Return [x, y] of the center of cell containing provided text 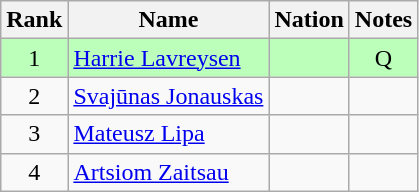
3 [34, 134]
Name [168, 20]
Nation [309, 20]
1 [34, 58]
Mateusz Lipa [168, 134]
Q [383, 58]
2 [34, 96]
Notes [383, 20]
Harrie Lavreysen [168, 58]
Svajūnas Jonauskas [168, 96]
Artsiom Zaitsau [168, 172]
4 [34, 172]
Rank [34, 20]
